For the text-containing cell, return its midpoint in (x, y) coordinate format. 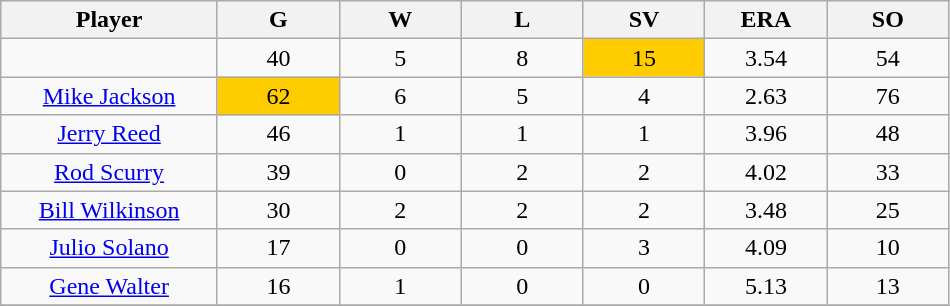
3 (644, 248)
76 (888, 96)
3.54 (766, 58)
Julio Solano (110, 248)
8 (522, 58)
46 (278, 134)
4.09 (766, 248)
4.02 (766, 172)
30 (278, 210)
G (278, 20)
3.96 (766, 134)
3.48 (766, 210)
48 (888, 134)
40 (278, 58)
Bill Wilkinson (110, 210)
25 (888, 210)
33 (888, 172)
16 (278, 286)
Gene Walter (110, 286)
SV (644, 20)
Jerry Reed (110, 134)
62 (278, 96)
Rod Scurry (110, 172)
6 (400, 96)
Mike Jackson (110, 96)
SO (888, 20)
39 (278, 172)
W (400, 20)
ERA (766, 20)
2.63 (766, 96)
5.13 (766, 286)
54 (888, 58)
15 (644, 58)
L (522, 20)
13 (888, 286)
Player (110, 20)
10 (888, 248)
17 (278, 248)
4 (644, 96)
